Detect which cell encompasses the target text, then output its (X, Y) center coordinate. 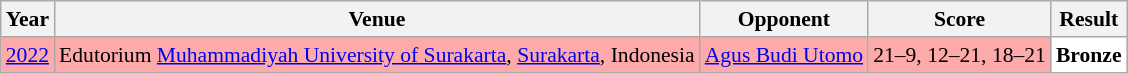
2022 (28, 55)
Score (960, 19)
21–9, 12–21, 18–21 (960, 55)
Agus Budi Utomo (784, 55)
Result (1089, 19)
Venue (377, 19)
Bronze (1089, 55)
Edutorium Muhammadiyah University of Surakarta, Surakarta, Indonesia (377, 55)
Year (28, 19)
Opponent (784, 19)
